Extract the [X, Y] coordinate from the center of the cell holding the provided text.  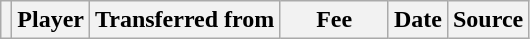
Player [51, 20]
Fee [334, 20]
Date [418, 20]
Source [488, 20]
Transferred from [185, 20]
